Pinpoint the cell where the given text exists, returning its [x, y] midpoint coordinate. 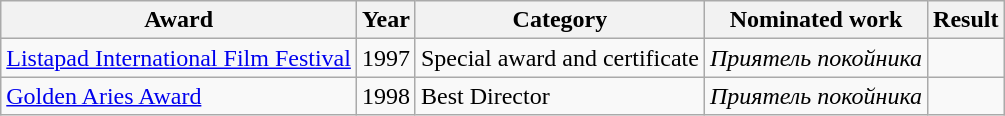
1998 [386, 96]
Year [386, 20]
Listapad International Film Festival [179, 58]
Result [966, 20]
Golden Aries Award [179, 96]
Category [560, 20]
Best Director [560, 96]
Special award and certificate [560, 58]
Award [179, 20]
1997 [386, 58]
Nominated work [816, 20]
